Locate the cell with the specified text and output its (X, Y) center coordinate. 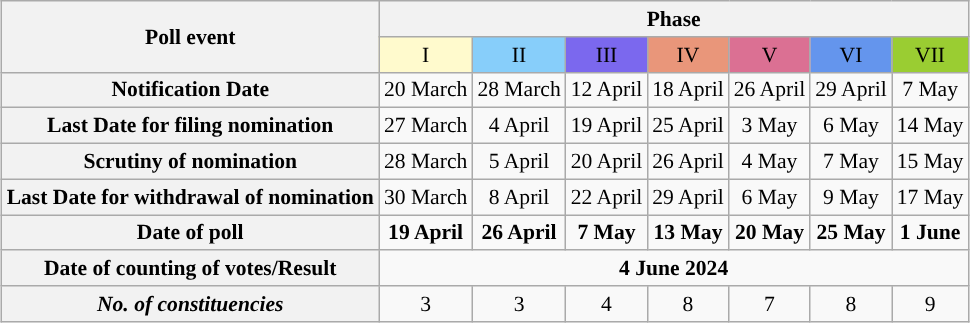
20 May (770, 232)
1 June (930, 232)
Poll event (190, 36)
IV (688, 54)
4 June 2024 (674, 268)
14 May (930, 126)
27 March (426, 126)
Date of counting of votes/Result (190, 268)
9 May (850, 197)
22 April (606, 197)
4 (606, 304)
4 May (770, 161)
II (518, 54)
4 April (518, 126)
18 April (688, 90)
Phase (674, 19)
12 April (606, 90)
3 May (770, 126)
7 (770, 304)
Last Date for withdrawal of nomination (190, 197)
8 April (518, 197)
Last Date for filing nomination (190, 126)
13 May (688, 232)
20 March (426, 90)
9 (930, 304)
17 May (930, 197)
VI (850, 54)
V (770, 54)
VII (930, 54)
30 March (426, 197)
I (426, 54)
III (606, 54)
15 May (930, 161)
25 May (850, 232)
Notification Date (190, 90)
Date of poll (190, 232)
25 April (688, 126)
20 April (606, 161)
Scrutiny of nomination (190, 161)
5 April (518, 161)
No. of constituencies (190, 304)
